Locate the cell with the specified text and output its (X, Y) center coordinate. 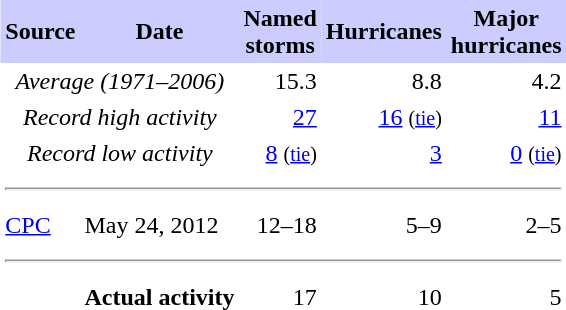
Date (160, 32)
8.8 (384, 81)
15.3 (280, 81)
16 (tie) (384, 117)
May 24, 2012 (160, 225)
27 (280, 117)
8 (tie) (280, 153)
Majorhurricanes (506, 32)
Source (40, 32)
12–18 (280, 225)
0 (tie) (506, 153)
5–9 (384, 225)
2–5 (506, 225)
Record low activity (120, 153)
4.2 (506, 81)
CPC (40, 225)
Hurricanes (384, 32)
11 (506, 117)
3 (384, 153)
Record high activity (120, 117)
Namedstorms (280, 32)
Average (1971–2006) (120, 81)
